Determine the [x, y] coordinate at the center of the cell enclosing the given text.  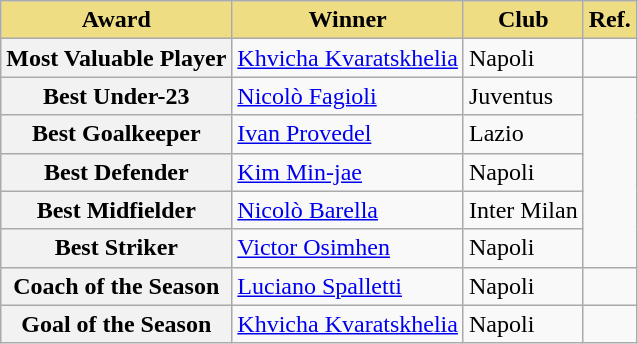
Lazio [523, 134]
Most Valuable Player [116, 58]
Club [523, 20]
Award [116, 20]
Goal of the Season [116, 324]
Ivan Provedel [348, 134]
Winner [348, 20]
Nicolò Fagioli [348, 96]
Juventus [523, 96]
Coach of the Season [116, 286]
Kim Min-jae [348, 172]
Inter Milan [523, 210]
Best Under-23 [116, 96]
Victor Osimhen [348, 248]
Nicolò Barella [348, 210]
Ref. [610, 20]
Best Defender [116, 172]
Best Striker [116, 248]
Best Midfielder [116, 210]
Luciano Spalletti [348, 286]
Best Goalkeeper [116, 134]
